Pinpoint the cell where the given text exists, returning its (x, y) midpoint coordinate. 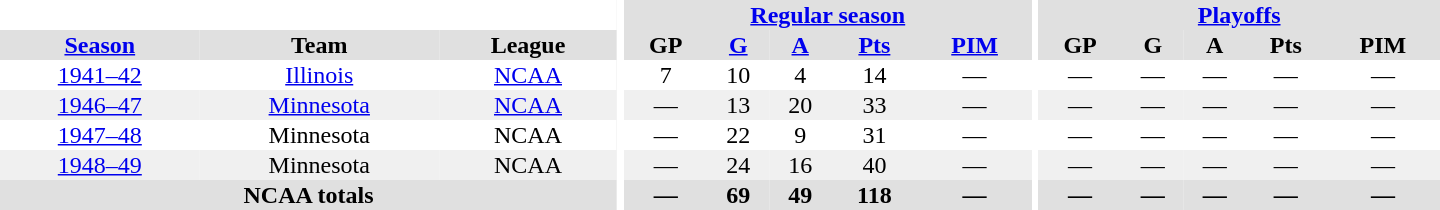
Playoffs (1239, 15)
9 (800, 135)
10 (738, 75)
22 (738, 135)
1947–48 (100, 135)
Regular season (828, 15)
49 (800, 195)
40 (874, 165)
Team (320, 45)
69 (738, 195)
31 (874, 135)
118 (874, 195)
13 (738, 105)
1948–49 (100, 165)
League (528, 45)
14 (874, 75)
NCAA totals (308, 195)
Season (100, 45)
33 (874, 105)
4 (800, 75)
24 (738, 165)
1941–42 (100, 75)
16 (800, 165)
20 (800, 105)
Illinois (320, 75)
7 (666, 75)
1946–47 (100, 105)
